For the text-containing cell, return its midpoint in (x, y) coordinate format. 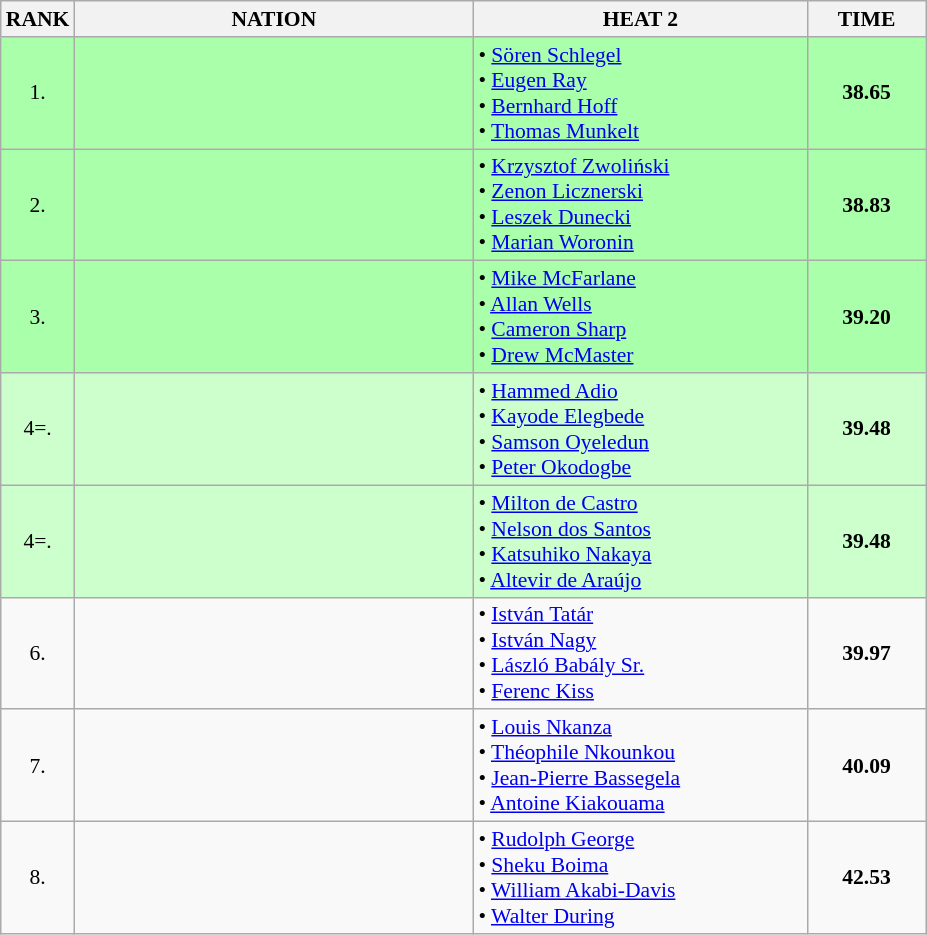
7. (38, 766)
39.97 (866, 653)
38.65 (866, 93)
38.83 (866, 205)
8. (38, 878)
• István Tatár• István Nagy• László Babály Sr.• Ferenc Kiss (640, 653)
• Hammed Adio• Kayode Elegbede• Samson Oyeledun• Peter Okodogbe (640, 429)
• Milton de Castro• Nelson dos Santos• Katsuhiko Nakaya• Altevir de Araújo (640, 541)
2. (38, 205)
• Sören Schlegel• Eugen Ray• Bernhard Hoff• Thomas Munkelt (640, 93)
• Rudolph George• Sheku Boima• William Akabi-Davis• Walter During (640, 878)
RANK (38, 19)
3. (38, 317)
1. (38, 93)
39.20 (866, 317)
40.09 (866, 766)
42.53 (866, 878)
HEAT 2 (640, 19)
• Krzysztof Zwoliński• Zenon Licznerski• Leszek Dunecki• Marian Woronin (640, 205)
TIME (866, 19)
• Louis Nkanza• Théophile Nkounkou• Jean-Pierre Bassegela• Antoine Kiakouama (640, 766)
6. (38, 653)
• Mike McFarlane• Allan Wells• Cameron Sharp• Drew McMaster (640, 317)
NATION (274, 19)
